Capture the cell that displays the provided text and extract its (x, y) central coordinate. 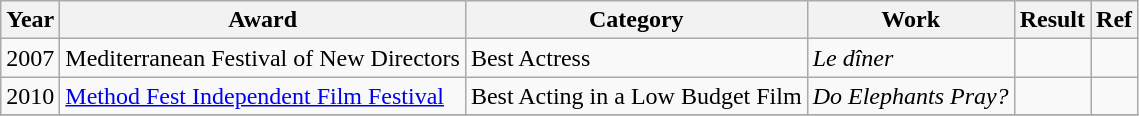
Year (30, 20)
Category (636, 20)
Work (910, 20)
2010 (30, 96)
Do Elephants Pray? (910, 96)
Award (263, 20)
Mediterranean Festival of New Directors (263, 58)
Result (1052, 20)
Le dîner (910, 58)
2007 (30, 58)
Method Fest Independent Film Festival (263, 96)
Best Actress (636, 58)
Best Acting in a Low Budget Film (636, 96)
Ref (1114, 20)
